Identify which cell holds the provided text, then report its (X, Y) central coordinate. 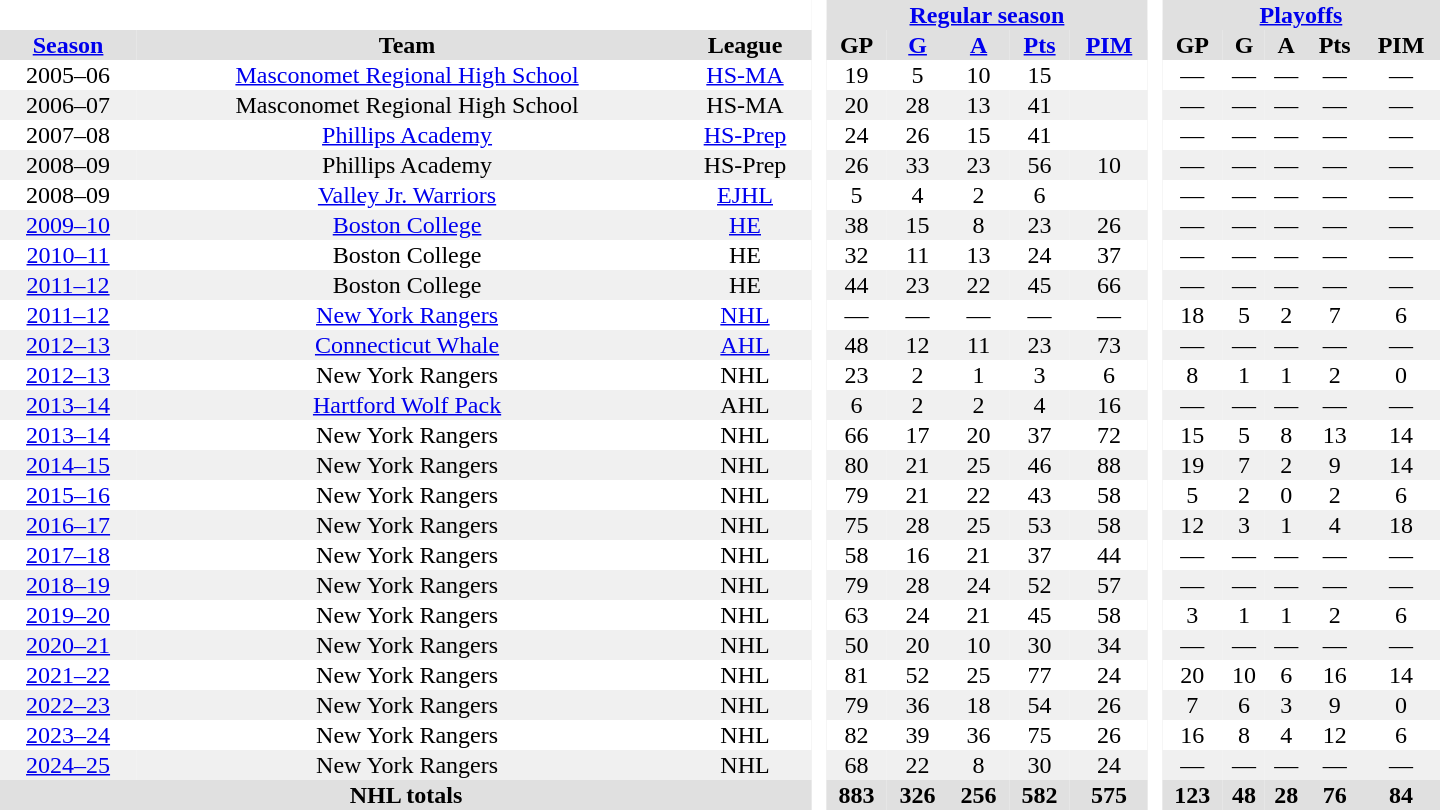
43 (1040, 495)
33 (918, 165)
17 (918, 435)
72 (1109, 435)
77 (1040, 675)
2019–20 (68, 615)
81 (856, 675)
EJHL (745, 195)
76 (1334, 795)
2022–23 (68, 705)
82 (856, 735)
Valley Jr. Warriors (407, 195)
Regular season (987, 15)
2007–08 (68, 135)
2017–18 (68, 555)
2010–11 (68, 255)
54 (1040, 705)
32 (856, 255)
63 (856, 615)
88 (1109, 465)
Playoffs (1301, 15)
2024–25 (68, 765)
57 (1109, 585)
80 (856, 465)
68 (856, 765)
2018–19 (68, 585)
883 (856, 795)
2006–07 (68, 105)
38 (856, 225)
2005–06 (68, 75)
46 (1040, 465)
56 (1040, 165)
2023–24 (68, 735)
73 (1109, 345)
2015–16 (68, 495)
2021–22 (68, 675)
39 (918, 735)
2009–10 (68, 225)
Team (407, 45)
53 (1040, 525)
326 (918, 795)
2014–15 (68, 465)
League (745, 45)
84 (1401, 795)
123 (1192, 795)
50 (856, 645)
Hartford Wolf Pack (407, 405)
Connecticut Whale (407, 345)
Season (68, 45)
575 (1109, 795)
34 (1109, 645)
256 (978, 795)
2016–17 (68, 525)
NHL totals (406, 795)
2020–21 (68, 645)
582 (1040, 795)
